Detect which cell encompasses the target text, then output its (X, Y) center coordinate. 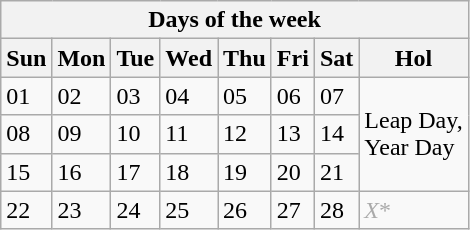
27 (292, 210)
21 (336, 172)
07 (336, 96)
06 (292, 96)
Mon (82, 58)
08 (26, 134)
01 (26, 96)
Thu (245, 58)
Leap Day, Year Day (414, 134)
02 (82, 96)
05 (245, 96)
25 (189, 210)
12 (245, 134)
23 (82, 210)
22 (26, 210)
28 (336, 210)
03 (136, 96)
13 (292, 134)
11 (189, 134)
Wed (189, 58)
Days of the week (234, 20)
09 (82, 134)
18 (189, 172)
Tue (136, 58)
Fri (292, 58)
26 (245, 210)
10 (136, 134)
14 (336, 134)
24 (136, 210)
Sun (26, 58)
15 (26, 172)
Hol (414, 58)
19 (245, 172)
Sat (336, 58)
16 (82, 172)
X* (414, 210)
04 (189, 96)
20 (292, 172)
17 (136, 172)
